Identify which cell holds the provided text, then report its [X, Y] central coordinate. 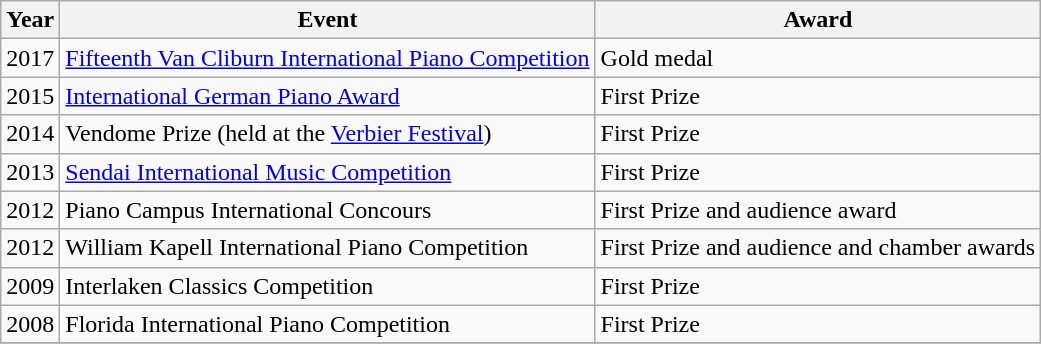
2009 [30, 286]
Event [328, 20]
Interlaken Classics Competition [328, 286]
First Prize and audience and chamber awards [818, 248]
Florida International Piano Competition [328, 324]
2017 [30, 58]
Gold medal [818, 58]
First Prize and audience award [818, 210]
William Kapell International Piano Competition [328, 248]
Award [818, 20]
Vendome Prize (held at the Verbier Festival) [328, 134]
2013 [30, 172]
Piano Campus International Concours [328, 210]
2014 [30, 134]
International German Piano Award [328, 96]
2008 [30, 324]
Year [30, 20]
Fifteenth Van Cliburn International Piano Competition [328, 58]
Sendai International Music Competition [328, 172]
2015 [30, 96]
